Detect which cell encompasses the target text, then output its [x, y] center coordinate. 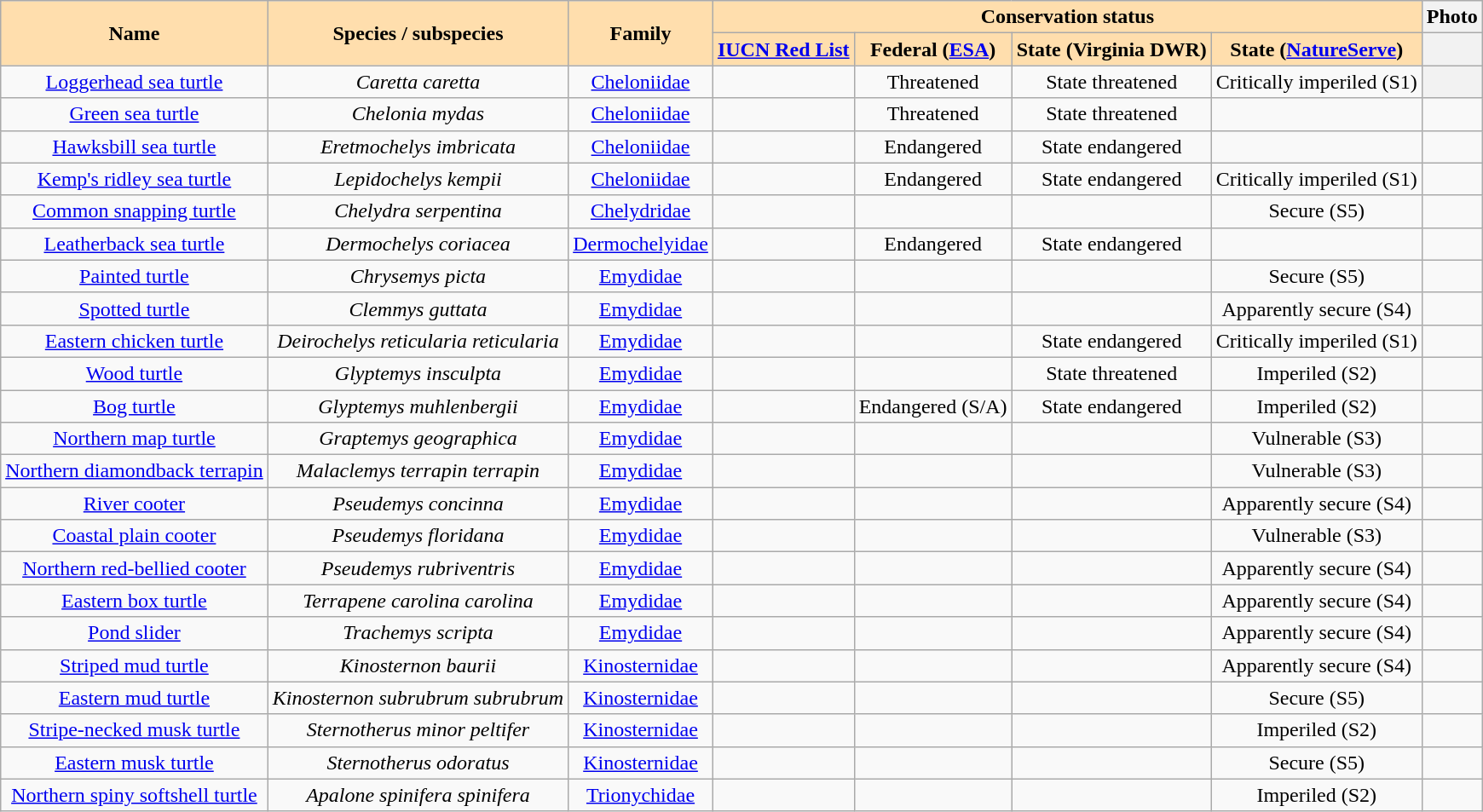
Pseudemys concinna [418, 504]
Federal (ESA) [932, 49]
Wood turtle [135, 373]
Deirochelys reticularia reticularia [418, 341]
Lepidochelys kempii [418, 179]
Northern spiny softshell turtle [135, 795]
Chelydridae [641, 211]
IUCN Red List [783, 49]
Eretmochelys imbricata [418, 147]
Kinosternon baurii [418, 665]
Common snapping turtle [135, 211]
Northern red-bellied cooter [135, 568]
Sternotherus minor peltifer [418, 730]
Dermochelyidae [641, 244]
Spotted turtle [135, 308]
Northern map turtle [135, 439]
Loggerhead sea turtle [135, 82]
Northern diamondback terrapin [135, 471]
State (NatureServe) [1316, 49]
Pseudemys floridana [418, 536]
Hawksbill sea turtle [135, 147]
Glyptemys muhlenbergii [418, 406]
Terrapene carolina carolina [418, 601]
Pseudemys rubriventris [418, 568]
Eastern box turtle [135, 601]
Family [641, 33]
Name [135, 33]
Chelonia mydas [418, 114]
Kemp's ridley sea turtle [135, 179]
River cooter [135, 504]
Sternotherus odoratus [418, 763]
Kinosternon subrubrum subrubrum [418, 698]
Malaclemys terrapin terrapin [418, 471]
Glyptemys insculpta [418, 373]
Bog turtle [135, 406]
Green sea turtle [135, 114]
Species / subspecies [418, 33]
Eastern chicken turtle [135, 341]
Pond slider [135, 633]
Caretta caretta [418, 82]
Dermochelys coriacea [418, 244]
Painted turtle [135, 276]
Endangered (S/A) [932, 406]
Coastal plain cooter [135, 536]
Conservation status [1067, 17]
Eastern mud turtle [135, 698]
Eastern musk turtle [135, 763]
Apalone spinifera spinifera [418, 795]
Striped mud turtle [135, 665]
Clemmys guttata [418, 308]
Chelydra serpentina [418, 211]
Photo [1452, 17]
State (Virginia DWR) [1111, 49]
Stripe-necked musk turtle [135, 730]
Trionychidae [641, 795]
Trachemys scripta [418, 633]
Chrysemys picta [418, 276]
Graptemys geographica [418, 439]
Leatherback sea turtle [135, 244]
